Pinpoint the cell where the given text exists, returning its (X, Y) midpoint coordinate. 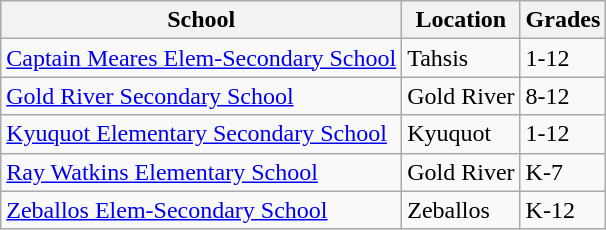
Tahsis (461, 58)
Zeballos Elem-Secondary School (202, 210)
Captain Meares Elem-Secondary School (202, 58)
Grades (563, 20)
Location (461, 20)
K-12 (563, 210)
School (202, 20)
Kyuquot (461, 134)
Zeballos (461, 210)
Ray Watkins Elementary School (202, 172)
K-7 (563, 172)
Kyuquot Elementary Secondary School (202, 134)
Gold River Secondary School (202, 96)
8-12 (563, 96)
